Scan for the cell matching the given text and deliver its (X, Y) coordinate at center. 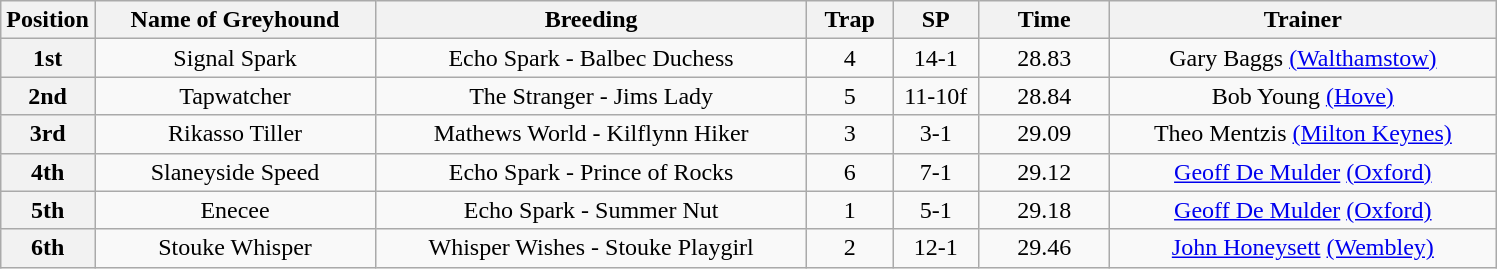
Tapwatcher (234, 96)
12-1 (936, 248)
29.18 (1044, 210)
7-1 (936, 172)
11-10f (936, 96)
28.84 (1044, 96)
4th (48, 172)
5th (48, 210)
Bob Young (Hove) (1303, 96)
Gary Baggs (Walthamstow) (1303, 58)
Theo Mentzis (Milton Keynes) (1303, 134)
Rikasso Tiller (234, 134)
Mathews World - Kilflynn Hiker (592, 134)
Enecee (234, 210)
6 (850, 172)
Echo Spark - Prince of Rocks (592, 172)
6th (48, 248)
5-1 (936, 210)
Breeding (592, 20)
29.46 (1044, 248)
Time (1044, 20)
29.12 (1044, 172)
2nd (48, 96)
John Honeysett (Wembley) (1303, 248)
29.09 (1044, 134)
3rd (48, 134)
Slaneyside Speed (234, 172)
Signal Spark (234, 58)
Stouke Whisper (234, 248)
3-1 (936, 134)
Echo Spark - Summer Nut (592, 210)
Echo Spark - Balbec Duchess (592, 58)
4 (850, 58)
3 (850, 134)
Trainer (1303, 20)
Whisper Wishes - Stouke Playgirl (592, 248)
Position (48, 20)
28.83 (1044, 58)
SP (936, 20)
2 (850, 248)
1 (850, 210)
5 (850, 96)
Name of Greyhound (234, 20)
1st (48, 58)
14-1 (936, 58)
Trap (850, 20)
The Stranger - Jims Lady (592, 96)
